For the text-containing cell, return its midpoint in (x, y) coordinate format. 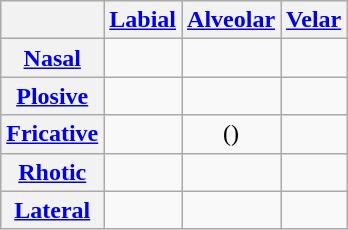
Velar (314, 20)
Rhotic (52, 172)
Fricative (52, 134)
Labial (143, 20)
Lateral (52, 210)
() (232, 134)
Alveolar (232, 20)
Plosive (52, 96)
Nasal (52, 58)
